Identify which cell holds the provided text, then report its (X, Y) central coordinate. 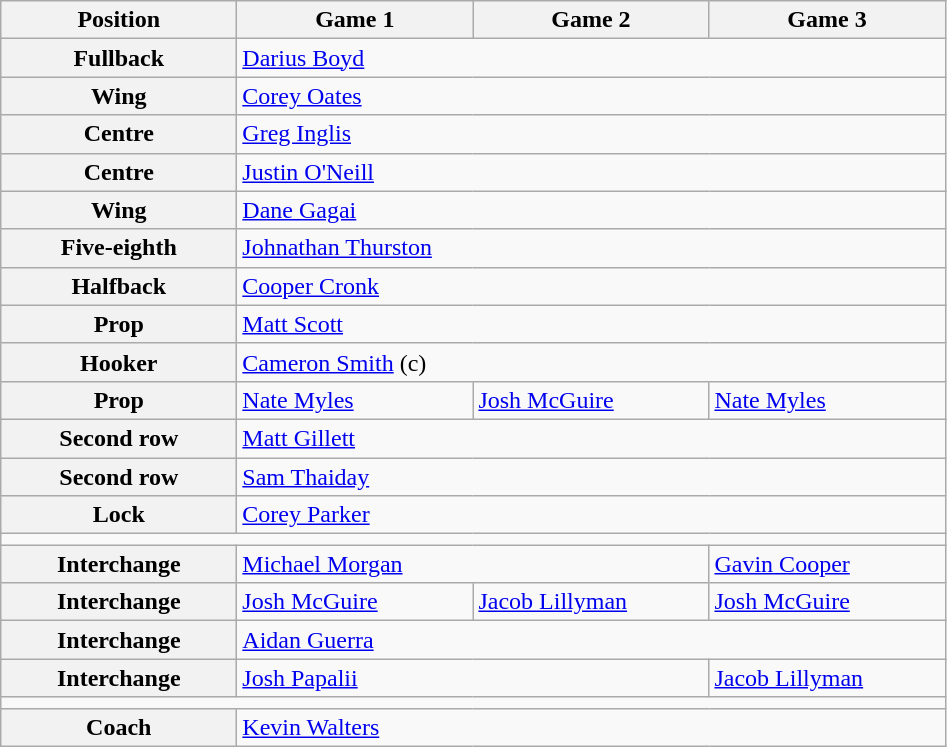
Position (119, 20)
Gavin Cooper (827, 564)
Kevin Walters (591, 727)
Coach (119, 727)
Game 1 (355, 20)
Game 3 (827, 20)
Cameron Smith (c) (591, 362)
Lock (119, 515)
Halfback (119, 286)
Justin O'Neill (591, 172)
Matt Gillett (591, 438)
Darius Boyd (591, 58)
Sam Thaiday (591, 477)
Matt Scott (591, 324)
Hooker (119, 362)
Corey Parker (591, 515)
Josh Papalii (473, 678)
Johnathan Thurston (591, 248)
Michael Morgan (473, 564)
Greg Inglis (591, 134)
Five-eighth (119, 248)
Fullback (119, 58)
Cooper Cronk (591, 286)
Game 2 (591, 20)
Corey Oates (591, 96)
Aidan Guerra (591, 640)
Dane Gagai (591, 210)
